Find where the given text appears and provide that cell's center as (x, y) coordinate. 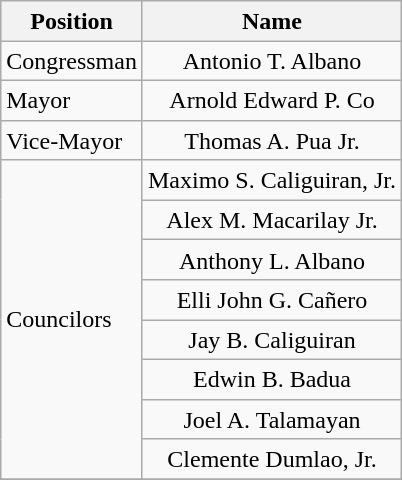
Mayor (72, 100)
Joel A. Talamayan (272, 419)
Antonio T. Albano (272, 61)
Clemente Dumlao, Jr. (272, 459)
Maximo S. Caliguiran, Jr. (272, 180)
Thomas A. Pua Jr. (272, 140)
Arnold Edward P. Co (272, 100)
Position (72, 21)
Alex M. Macarilay Jr. (272, 220)
Councilors (72, 320)
Edwin B. Badua (272, 379)
Elli John G. Cañero (272, 300)
Vice-Mayor (72, 140)
Name (272, 21)
Congressman (72, 61)
Jay B. Caliguiran (272, 340)
Anthony L. Albano (272, 260)
